Output the [X, Y] coordinate of the center of the cell containing the given text.  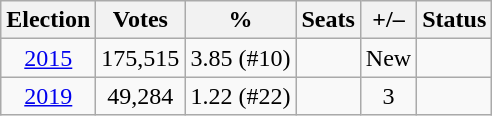
3.85 (#10) [240, 58]
Seats [328, 20]
Status [454, 20]
+/– [388, 20]
1.22 (#22) [240, 96]
49,284 [140, 96]
2015 [48, 58]
2019 [48, 96]
% [240, 20]
175,515 [140, 58]
New [388, 58]
Election [48, 20]
Votes [140, 20]
3 [388, 96]
